For the text-containing cell, return its midpoint in [x, y] coordinate format. 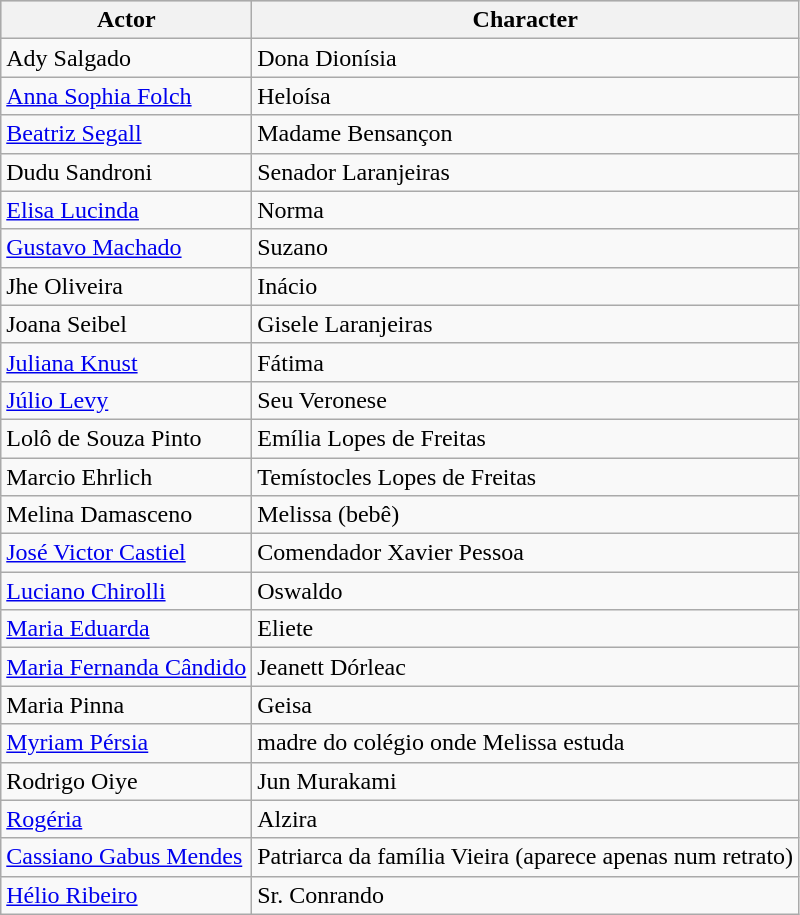
Beatriz Segall [126, 134]
Patriarca da família Vieira (aparece apenas num retrato) [526, 857]
Oswaldo [526, 591]
Fátima [526, 362]
Norma [526, 210]
Dudu Sandroni [126, 172]
Gisele Laranjeiras [526, 324]
Inácio [526, 286]
Hélio Ribeiro [126, 895]
Melina Damasceno [126, 515]
Jeanett Dórleac [526, 667]
Madame Bensançon [526, 134]
Maria Pinna [126, 705]
Geisa [526, 705]
Joana Seibel [126, 324]
Gustavo Machado [126, 248]
Dona Dionísia [526, 58]
Eliete [526, 629]
Luciano Chirolli [126, 591]
Jhe Oliveira [126, 286]
Senador Laranjeiras [526, 172]
Heloísa [526, 96]
Marcio Ehrlich [126, 477]
Suzano [526, 248]
Lolô de Souza Pinto [126, 438]
Emília Lopes de Freitas [526, 438]
Melissa (bebê) [526, 515]
Maria Fernanda Cândido [126, 667]
Sr. Conrando [526, 895]
Temístocles Lopes de Freitas [526, 477]
Comendador Xavier Pessoa [526, 553]
Ady Salgado [126, 58]
José Victor Castiel [126, 553]
Júlio Levy [126, 400]
Anna Sophia Folch [126, 96]
Cassiano Gabus Mendes [126, 857]
Maria Eduarda [126, 629]
Rodrigo Oiye [126, 781]
Character [526, 20]
Myriam Pérsia [126, 743]
Juliana Knust [126, 362]
Jun Murakami [526, 781]
madre do colégio onde Melissa estuda [526, 743]
Elisa Lucinda [126, 210]
Seu Veronese [526, 400]
Alzira [526, 819]
Actor [126, 20]
Rogéria [126, 819]
